Output the (X, Y) coordinate of the center of the cell containing the given text.  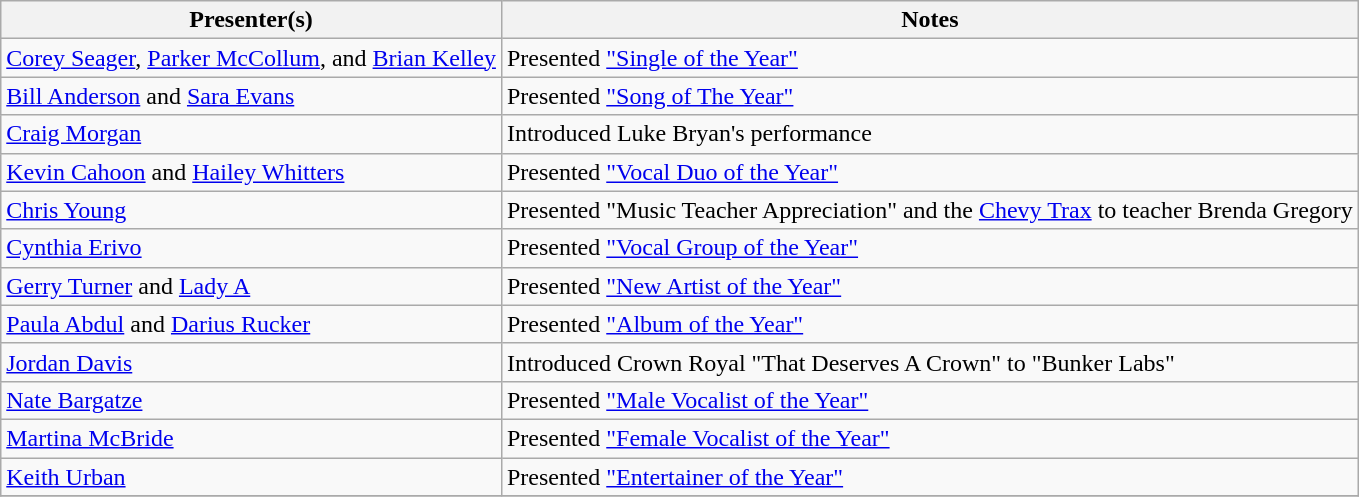
Presented "Single of the Year" (930, 58)
Paula Abdul and Darius Rucker (252, 324)
Bill Anderson and Sara Evans (252, 96)
Cynthia Erivo (252, 248)
Presented "Female Vocalist of the Year" (930, 438)
Chris Young (252, 210)
Keith Urban (252, 477)
Introduced Luke Bryan's performance (930, 134)
Jordan Davis (252, 362)
Presented "Vocal Duo of the Year" (930, 172)
Martina McBride (252, 438)
Introduced Crown Royal "That Deserves A Crown" to "Bunker Labs" (930, 362)
Presented "New Artist of the Year" (930, 286)
Presenter(s) (252, 20)
Kevin Cahoon and Hailey Whitters (252, 172)
Gerry Turner and Lady A (252, 286)
Presented "Song of The Year" (930, 96)
Notes (930, 20)
Craig Morgan (252, 134)
Presented "Male Vocalist of the Year" (930, 400)
Corey Seager, Parker McCollum, and Brian Kelley (252, 58)
Presented "Music Teacher Appreciation" and the Chevy Trax to teacher Brenda Gregory (930, 210)
Presented "Vocal Group of the Year" (930, 248)
Presented "Album of the Year" (930, 324)
Nate Bargatze (252, 400)
Presented "Entertainer of the Year" (930, 477)
